Return [X, Y] of the center of cell containing provided text 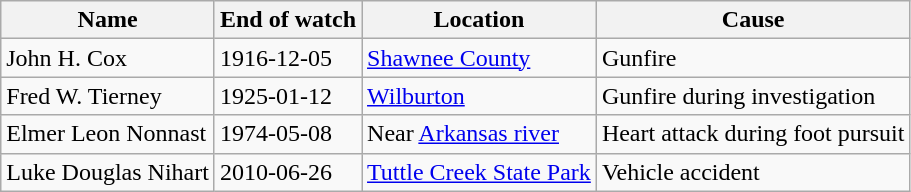
Fred W. Tierney [108, 96]
1916-12-05 [288, 58]
2010-06-26 [288, 172]
Gunfire [753, 58]
Gunfire during investigation [753, 96]
Luke Douglas Nihart [108, 172]
1974-05-08 [288, 134]
End of watch [288, 20]
Name [108, 20]
Near Arkansas river [480, 134]
Vehicle accident [753, 172]
Wilburton [480, 96]
1925-01-12 [288, 96]
Elmer Leon Nonnast [108, 134]
John H. Cox [108, 58]
Shawnee County [480, 58]
Cause [753, 20]
Heart attack during foot pursuit [753, 134]
Location [480, 20]
Tuttle Creek State Park [480, 172]
